Capture the cell that displays the provided text and extract its (x, y) central coordinate. 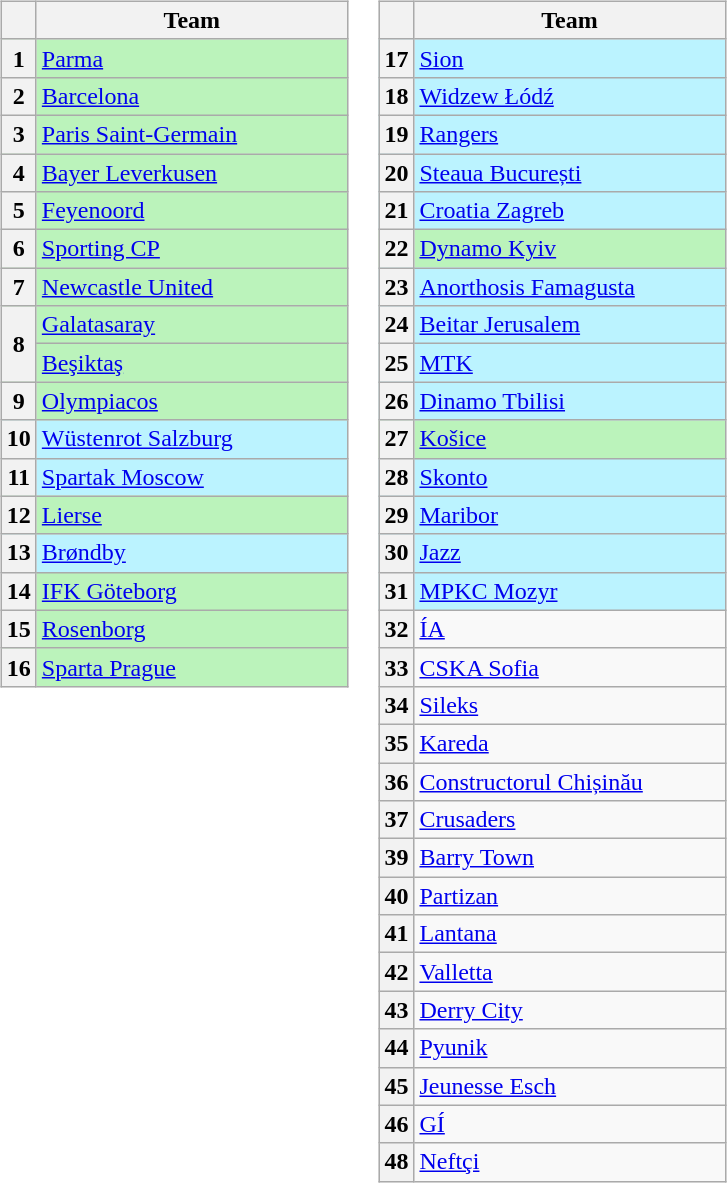
13 (18, 553)
Pyunik (570, 1048)
Parma (192, 58)
Sion (570, 58)
Anorthosis Famagusta (570, 287)
Olympiacos (192, 401)
Feyenoord (192, 211)
Partizan (570, 896)
Neftçi (570, 1162)
Paris Saint-Germain (192, 134)
Sparta Prague (192, 667)
24 (396, 325)
Brøndby (192, 553)
Lierse (192, 515)
Derry City (570, 1010)
23 (396, 287)
Lantana (570, 934)
ÍA (570, 629)
48 (396, 1162)
11 (18, 477)
Steaua București (570, 173)
IFK Göteborg (192, 591)
Wüstenrot Salzburg (192, 439)
Barry Town (570, 858)
22 (396, 249)
MPKC Mozyr (570, 591)
31 (396, 591)
CSKA Sofia (570, 667)
8 (18, 344)
10 (18, 439)
Jeunesse Esch (570, 1086)
Barcelona (192, 96)
6 (18, 249)
Bayer Leverkusen (192, 173)
21 (396, 211)
Kareda (570, 743)
Rosenborg (192, 629)
35 (396, 743)
44 (396, 1048)
2 (18, 96)
Croatia Zagreb (570, 211)
Jazz (570, 553)
30 (396, 553)
28 (396, 477)
Valletta (570, 972)
36 (396, 781)
12 (18, 515)
26 (396, 401)
Rangers (570, 134)
25 (396, 363)
18 (396, 96)
1 (18, 58)
Crusaders (570, 820)
37 (396, 820)
Dynamo Kyiv (570, 249)
17 (396, 58)
3 (18, 134)
4 (18, 173)
5 (18, 211)
Spartak Moscow (192, 477)
40 (396, 896)
32 (396, 629)
7 (18, 287)
14 (18, 591)
45 (396, 1086)
41 (396, 934)
20 (396, 173)
42 (396, 972)
Beitar Jerusalem (570, 325)
Skonto (570, 477)
27 (396, 439)
Dinamo Tbilisi (570, 401)
15 (18, 629)
Sporting CP (192, 249)
Constructorul Chișinău (570, 781)
GÍ (570, 1124)
29 (396, 515)
Maribor (570, 515)
19 (396, 134)
39 (396, 858)
34 (396, 705)
33 (396, 667)
Beşiktaş (192, 363)
16 (18, 667)
Newcastle United (192, 287)
9 (18, 401)
Košice (570, 439)
43 (396, 1010)
46 (396, 1124)
Widzew Łódź (570, 96)
Sileks (570, 705)
Galatasaray (192, 325)
MTK (570, 363)
